Scan for the cell matching the given text and deliver its (X, Y) coordinate at center. 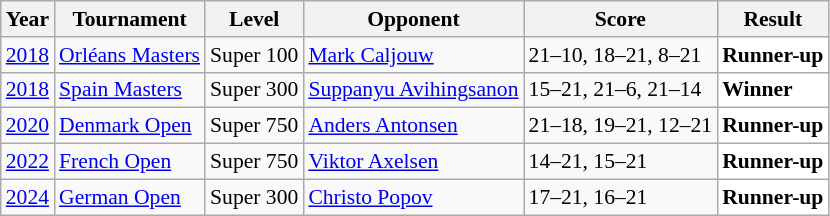
17–21, 16–21 (621, 197)
Super 100 (254, 55)
French Open (130, 162)
Anders Antonsen (413, 126)
Viktor Axelsen (413, 162)
15–21, 21–6, 21–14 (621, 90)
Winner (772, 90)
2022 (28, 162)
Result (772, 19)
21–18, 19–21, 12–21 (621, 126)
Suppanyu Avihingsanon (413, 90)
Opponent (413, 19)
Score (621, 19)
German Open (130, 197)
Christo Popov (413, 197)
2024 (28, 197)
Mark Caljouw (413, 55)
Tournament (130, 19)
21–10, 18–21, 8–21 (621, 55)
2020 (28, 126)
Orléans Masters (130, 55)
Denmark Open (130, 126)
14–21, 15–21 (621, 162)
Spain Masters (130, 90)
Year (28, 19)
Level (254, 19)
